Return (X, Y) of the center of cell containing provided text 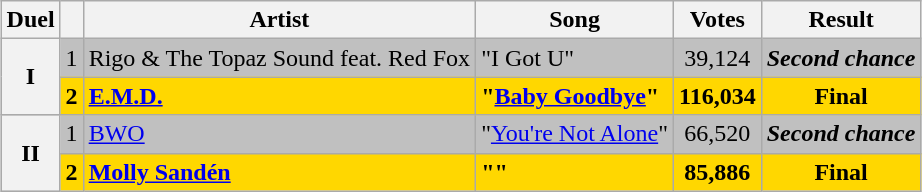
Molly Sandén (279, 172)
Votes (717, 20)
85,886 (717, 172)
BWO (279, 134)
I (30, 77)
II (30, 153)
39,124 (717, 58)
"" (575, 172)
Song (575, 20)
"I Got U" (575, 58)
66,520 (717, 134)
Result (841, 20)
Rigo & The Topaz Sound feat. Red Fox (279, 58)
Duel (30, 20)
"Baby Goodbye" (575, 96)
116,034 (717, 96)
E.M.D. (279, 96)
"You're Not Alone" (575, 134)
Artist (279, 20)
